Pinpoint the cell where the given text exists, returning its (X, Y) midpoint coordinate. 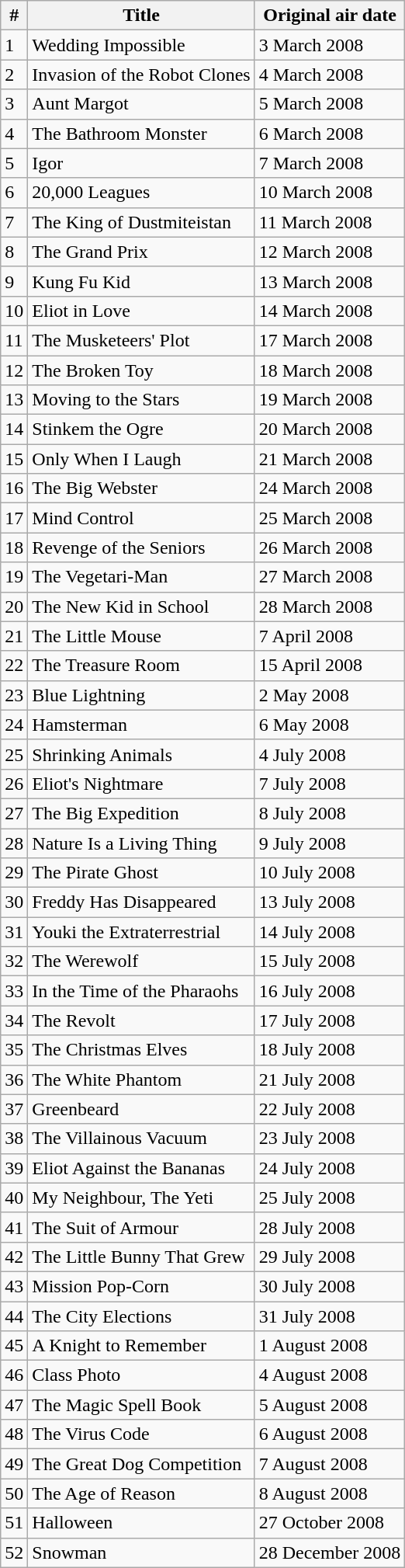
27 October 2008 (330, 1523)
27 (14, 813)
15 April 2008 (330, 666)
Only When I Laugh (141, 459)
32 (14, 961)
Stinkem the Ogre (141, 429)
10 March 2008 (330, 193)
3 March 2008 (330, 45)
Wedding Impossible (141, 45)
Blue Lightning (141, 695)
2 (14, 75)
Shrinking Animals (141, 754)
6 August 2008 (330, 1434)
Invasion of the Robot Clones (141, 75)
45 (14, 1346)
28 (14, 843)
4 (14, 134)
48 (14, 1434)
19 (14, 577)
25 (14, 754)
40 (14, 1198)
The City Elections (141, 1316)
23 July 2008 (330, 1139)
36 (14, 1080)
6 (14, 193)
31 (14, 932)
Eliot in Love (141, 311)
14 July 2008 (330, 932)
Halloween (141, 1523)
The Musketeers' Plot (141, 340)
Igor (141, 163)
17 March 2008 (330, 340)
20,000 Leagues (141, 193)
50 (14, 1493)
44 (14, 1316)
42 (14, 1257)
25 March 2008 (330, 518)
49 (14, 1464)
8 August 2008 (330, 1493)
The Magic Spell Book (141, 1405)
10 July 2008 (330, 873)
12 (14, 370)
47 (14, 1405)
The Little Bunny That Grew (141, 1257)
Eliot's Nightmare (141, 784)
37 (14, 1109)
28 March 2008 (330, 607)
7 August 2008 (330, 1464)
3 (14, 104)
2 May 2008 (330, 695)
Mind Control (141, 518)
18 (14, 548)
5 March 2008 (330, 104)
29 (14, 873)
The Vegetari-Man (141, 577)
8 July 2008 (330, 813)
5 August 2008 (330, 1405)
Aunt Margot (141, 104)
4 March 2008 (330, 75)
The Great Dog Competition (141, 1464)
24 (14, 725)
26 (14, 784)
Youki the Extraterrestrial (141, 932)
The Treasure Room (141, 666)
The Christmas Elves (141, 1050)
33 (14, 991)
Title (141, 16)
4 July 2008 (330, 754)
8 (14, 252)
14 March 2008 (330, 311)
Freddy Has Disappeared (141, 902)
20 (14, 607)
The White Phantom (141, 1080)
5 (14, 163)
16 (14, 488)
Revenge of the Seniors (141, 548)
39 (14, 1168)
7 March 2008 (330, 163)
7 April 2008 (330, 636)
13 March 2008 (330, 281)
Hamsterman (141, 725)
1 August 2008 (330, 1346)
15 (14, 459)
13 July 2008 (330, 902)
35 (14, 1050)
Original air date (330, 16)
12 March 2008 (330, 252)
Class Photo (141, 1375)
10 (14, 311)
29 July 2008 (330, 1257)
30 (14, 902)
34 (14, 1020)
16 July 2008 (330, 991)
17 July 2008 (330, 1020)
28 July 2008 (330, 1227)
The Virus Code (141, 1434)
The Little Mouse (141, 636)
# (14, 16)
24 July 2008 (330, 1168)
24 March 2008 (330, 488)
The Grand Prix (141, 252)
22 (14, 666)
26 March 2008 (330, 548)
6 March 2008 (330, 134)
18 July 2008 (330, 1050)
46 (14, 1375)
21 March 2008 (330, 459)
Moving to the Stars (141, 400)
23 (14, 695)
Snowman (141, 1552)
In the Time of the Pharaohs (141, 991)
Greenbeard (141, 1109)
18 March 2008 (330, 370)
1 (14, 45)
21 July 2008 (330, 1080)
9 (14, 281)
20 March 2008 (330, 429)
30 July 2008 (330, 1286)
13 (14, 400)
Nature Is a Living Thing (141, 843)
The Age of Reason (141, 1493)
7 (14, 222)
11 March 2008 (330, 222)
14 (14, 429)
The Revolt (141, 1020)
21 (14, 636)
Eliot Against the Bananas (141, 1168)
The King of Dustmiteistan (141, 222)
17 (14, 518)
31 July 2008 (330, 1316)
The Pirate Ghost (141, 873)
4 August 2008 (330, 1375)
28 December 2008 (330, 1552)
6 May 2008 (330, 725)
22 July 2008 (330, 1109)
38 (14, 1139)
51 (14, 1523)
9 July 2008 (330, 843)
11 (14, 340)
The Broken Toy (141, 370)
52 (14, 1552)
A Knight to Remember (141, 1346)
The Big Expedition (141, 813)
My Neighbour, The Yeti (141, 1198)
The Werewolf (141, 961)
43 (14, 1286)
27 March 2008 (330, 577)
The Bathroom Monster (141, 134)
Mission Pop-Corn (141, 1286)
15 July 2008 (330, 961)
The Villainous Vacuum (141, 1139)
The Suit of Armour (141, 1227)
Kung Fu Kid (141, 281)
41 (14, 1227)
25 July 2008 (330, 1198)
The New Kid in School (141, 607)
19 March 2008 (330, 400)
7 July 2008 (330, 784)
The Big Webster (141, 488)
